From the cell containing the given text, extract its center point as [x, y] coordinate. 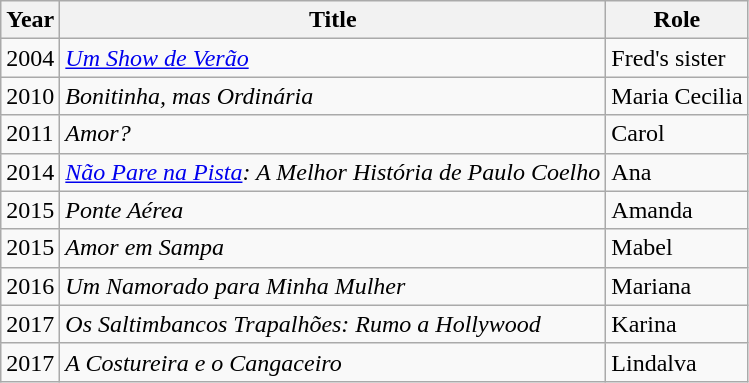
Amor em Sampa [333, 248]
2011 [30, 134]
Lindalva [677, 362]
2010 [30, 96]
2016 [30, 286]
2014 [30, 172]
Bonitinha, mas Ordinária [333, 96]
2004 [30, 58]
Mabel [677, 248]
Mariana [677, 286]
Um Show de Verão [333, 58]
Um Namorado para Minha Mulher [333, 286]
Amor? [333, 134]
Role [677, 20]
Year [30, 20]
Title [333, 20]
A Costureira e o Cangaceiro [333, 362]
Fred's sister [677, 58]
Amanda [677, 210]
Os Saltimbancos Trapalhões: Rumo a Hollywood [333, 324]
Ponte Aérea [333, 210]
Ana [677, 172]
Karina [677, 324]
Maria Cecilia [677, 96]
Não Pare na Pista: A Melhor História de Paulo Coelho [333, 172]
Carol [677, 134]
